Pinpoint the cell where the given text exists, returning its [x, y] midpoint coordinate. 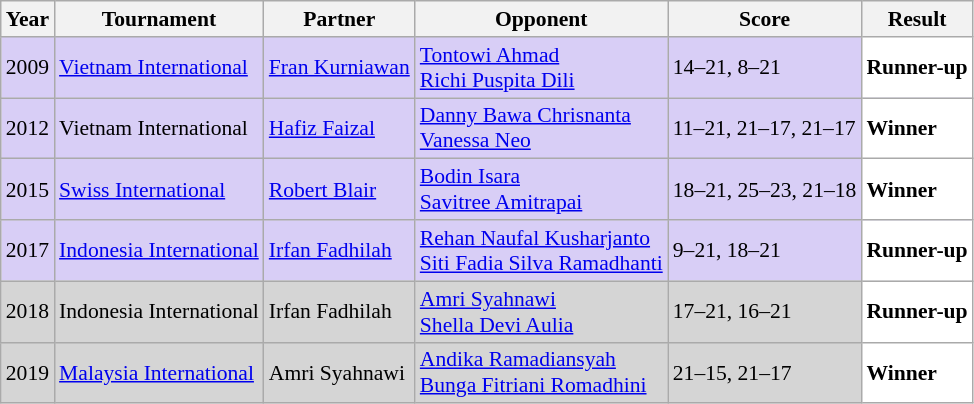
Bodin Isara Savitree Amitrapai [542, 190]
2017 [28, 250]
Partner [340, 19]
2012 [28, 128]
14–21, 8–21 [765, 68]
2019 [28, 372]
2018 [28, 312]
Malaysia International [159, 372]
Danny Bawa Chrisnanta Vanessa Neo [542, 128]
2015 [28, 190]
Result [916, 19]
Opponent [542, 19]
Rehan Naufal Kusharjanto Siti Fadia Silva Ramadhanti [542, 250]
Swiss International [159, 190]
Tontowi Ahmad Richi Puspita Dili [542, 68]
17–21, 16–21 [765, 312]
21–15, 21–17 [765, 372]
Score [765, 19]
2009 [28, 68]
Tournament [159, 19]
Robert Blair [340, 190]
Fran Kurniawan [340, 68]
Amri Syahnawi Shella Devi Aulia [542, 312]
Year [28, 19]
18–21, 25–23, 21–18 [765, 190]
Amri Syahnawi [340, 372]
9–21, 18–21 [765, 250]
Hafiz Faizal [340, 128]
11–21, 21–17, 21–17 [765, 128]
Andika Ramadiansyah Bunga Fitriani Romadhini [542, 372]
